Capture the cell that displays the provided text and extract its (X, Y) central coordinate. 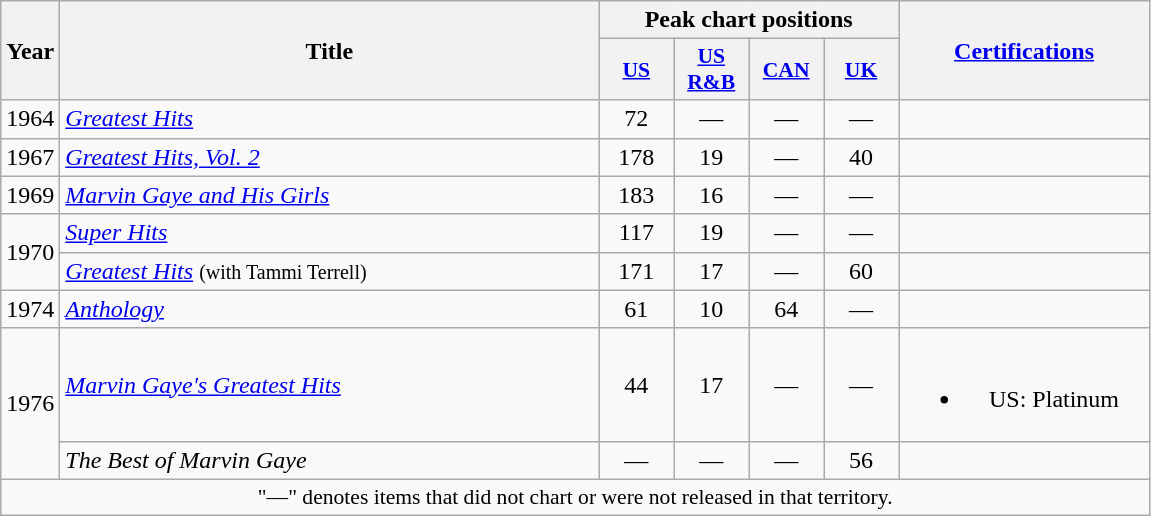
1974 (30, 309)
10 (712, 309)
"—" denotes items that did not chart or were not released in that territory. (576, 497)
USR&B (712, 70)
1964 (30, 119)
Marvin Gaye's Greatest Hits (330, 384)
64 (786, 309)
1976 (30, 404)
1967 (30, 157)
Greatest Hits, Vol. 2 (330, 157)
61 (636, 309)
183 (636, 195)
Greatest Hits (with Tammi Terrell) (330, 271)
US: Platinum (1024, 384)
178 (636, 157)
40 (862, 157)
56 (862, 460)
Super Hits (330, 233)
Marvin Gaye and His Girls (330, 195)
44 (636, 384)
60 (862, 271)
1970 (30, 252)
Year (30, 50)
171 (636, 271)
US (636, 70)
1969 (30, 195)
Peak chart positions (749, 20)
Certifications (1024, 50)
Greatest Hits (330, 119)
16 (712, 195)
The Best of Marvin Gaye (330, 460)
UK (862, 70)
CAN (786, 70)
72 (636, 119)
117 (636, 233)
Anthology (330, 309)
Title (330, 50)
